Determine the [x, y] coordinate at the center of the cell enclosing the given text.  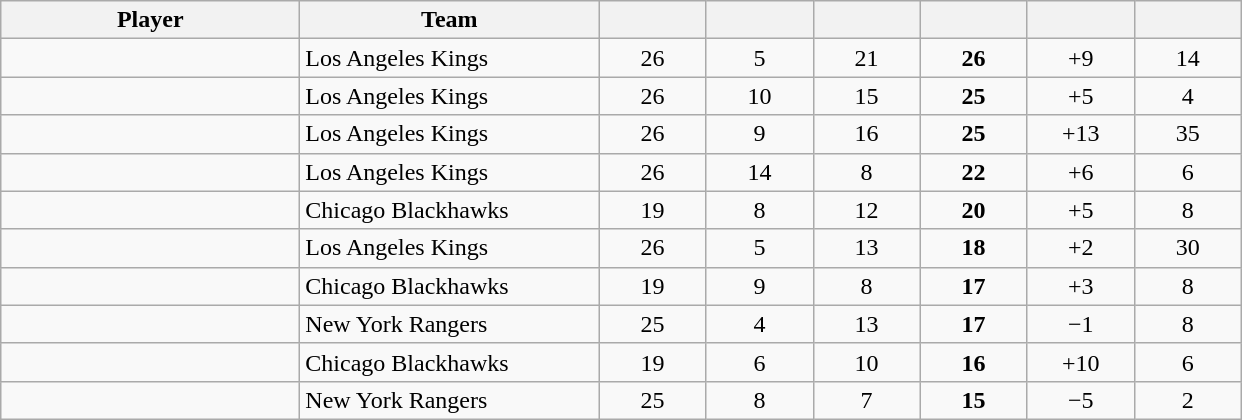
20 [974, 210]
21 [866, 58]
+2 [1080, 248]
+10 [1080, 362]
+9 [1080, 58]
−5 [1080, 400]
35 [1188, 134]
Player [150, 20]
+13 [1080, 134]
2 [1188, 400]
12 [866, 210]
Team [450, 20]
7 [866, 400]
+3 [1080, 286]
22 [974, 172]
−1 [1080, 324]
18 [974, 248]
30 [1188, 248]
+6 [1080, 172]
